Capture the cell that displays the provided text and extract its [x, y] central coordinate. 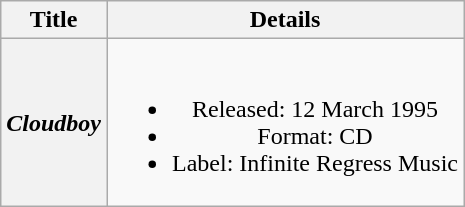
Title [54, 20]
Details [284, 20]
Released: 12 March 1995Format: CDLabel: Infinite Regress Music [284, 122]
Cloudboy [54, 122]
